Capture the cell that displays the provided text and extract its [x, y] central coordinate. 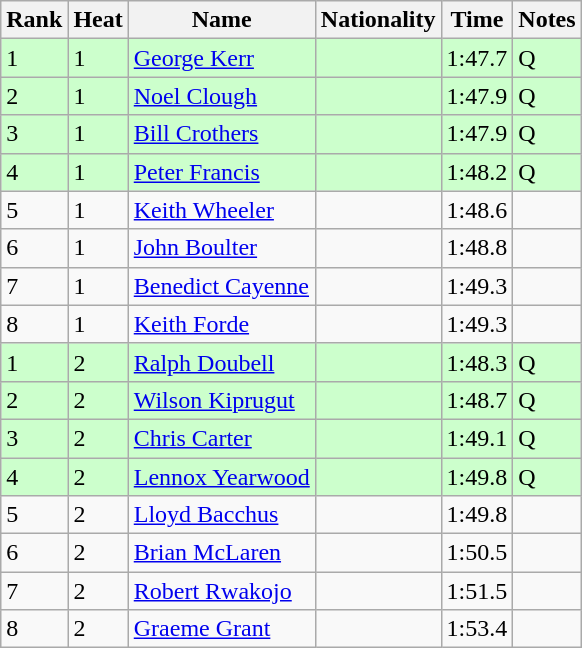
Nationality [378, 20]
Name [222, 20]
Lennox Yearwood [222, 477]
1:50.5 [477, 553]
Peter Francis [222, 172]
1:48.3 [477, 362]
1:48.6 [477, 210]
Noel Clough [222, 96]
John Boulter [222, 248]
Time [477, 20]
Ralph Doubell [222, 362]
Robert Rwakojo [222, 591]
1:48.2 [477, 172]
Keith Forde [222, 324]
Keith Wheeler [222, 210]
1:51.5 [477, 591]
Chris Carter [222, 438]
Benedict Cayenne [222, 286]
Heat [98, 20]
1:49.1 [477, 438]
1:48.8 [477, 248]
Brian McLaren [222, 553]
Rank [34, 20]
1:53.4 [477, 629]
Lloyd Bacchus [222, 515]
George Kerr [222, 58]
1:47.7 [477, 58]
Notes [547, 20]
Graeme Grant [222, 629]
Bill Crothers [222, 134]
1:48.7 [477, 400]
Wilson Kiprugut [222, 400]
